Pinpoint the cell where the given text exists, returning its [x, y] midpoint coordinate. 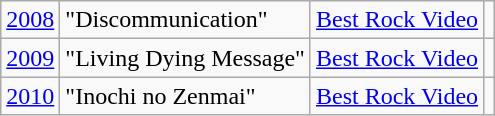
"Living Dying Message" [186, 58]
2009 [30, 58]
"Inochi no Zenmai" [186, 96]
2010 [30, 96]
"Discommunication" [186, 20]
2008 [30, 20]
